Search for the cell housing the specified text and yield its (X, Y) center coordinate. 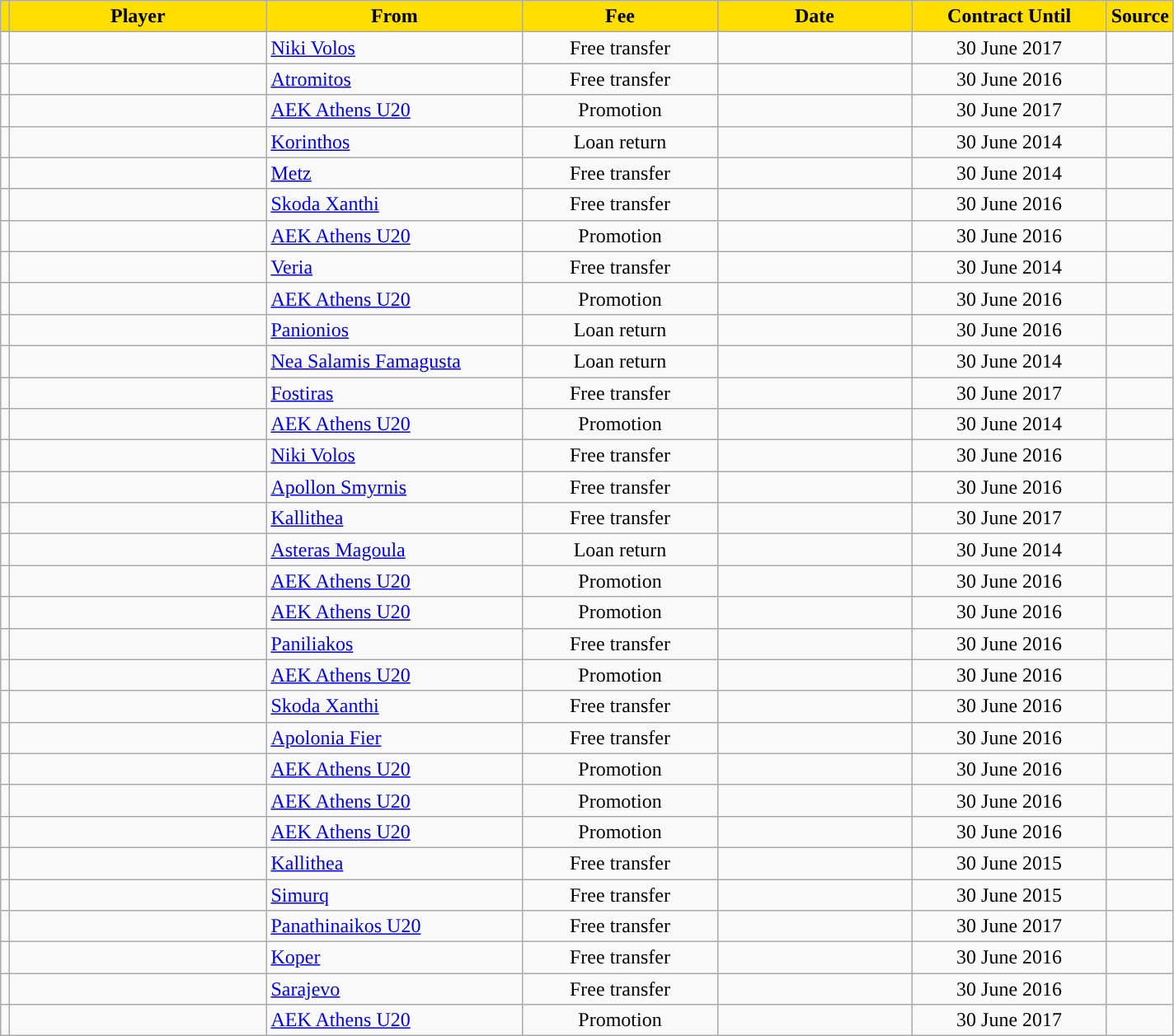
Simurq (394, 894)
Nea Salamis Famagusta (394, 361)
Asteras Magoula (394, 550)
From (394, 16)
Player (139, 16)
Source (1139, 16)
Metz (394, 173)
Contract Until (1009, 16)
Panionios (394, 330)
Veria (394, 267)
Panathinaikos U20 (394, 926)
Atromitos (394, 79)
Date (815, 16)
Fee (620, 16)
Fostiras (394, 393)
Apolonia Fier (394, 738)
Paniliakos (394, 644)
Apollon Smyrnis (394, 487)
Koper (394, 958)
Sarajevo (394, 989)
Korinthos (394, 142)
